Provide the (x, y) coordinate of the cell's center where the given text is located.  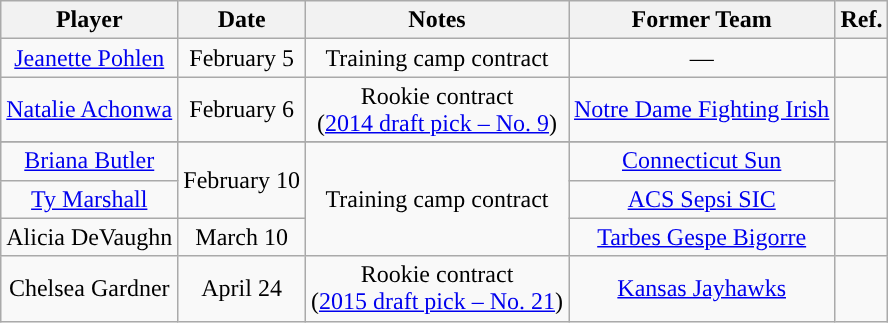
Notre Dame Fighting Irish (701, 110)
Jeanette Pohlen (90, 58)
Rookie contract(2014 draft pick – No. 9) (436, 110)
February 6 (242, 110)
February 5 (242, 58)
Rookie contract(2015 draft pick – No. 21) (436, 288)
Natalie Achonwa (90, 110)
Alicia DeVaughn (90, 237)
Notes (436, 20)
Date (242, 20)
Former Team (701, 20)
Kansas Jayhawks (701, 288)
February 10 (242, 180)
Briana Butler (90, 161)
Player (90, 20)
April 24 (242, 288)
Connecticut Sun (701, 161)
Tarbes Gespe Bigorre (701, 237)
March 10 (242, 237)
Chelsea Gardner (90, 288)
Ref. (862, 20)
ACS Sepsi SIC (701, 199)
— (701, 58)
Ty Marshall (90, 199)
